Scan for the cell matching the given text and deliver its (X, Y) coordinate at center. 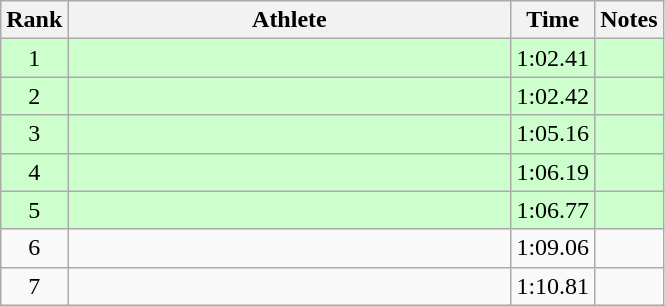
1:02.42 (553, 96)
1:06.77 (553, 210)
4 (34, 172)
6 (34, 248)
1:02.41 (553, 58)
Rank (34, 20)
1:09.06 (553, 248)
2 (34, 96)
7 (34, 286)
Athlete (290, 20)
1 (34, 58)
Time (553, 20)
3 (34, 134)
Notes (629, 20)
1:10.81 (553, 286)
1:06.19 (553, 172)
1:05.16 (553, 134)
5 (34, 210)
